Pinpoint the cell where the given text exists, returning its (x, y) midpoint coordinate. 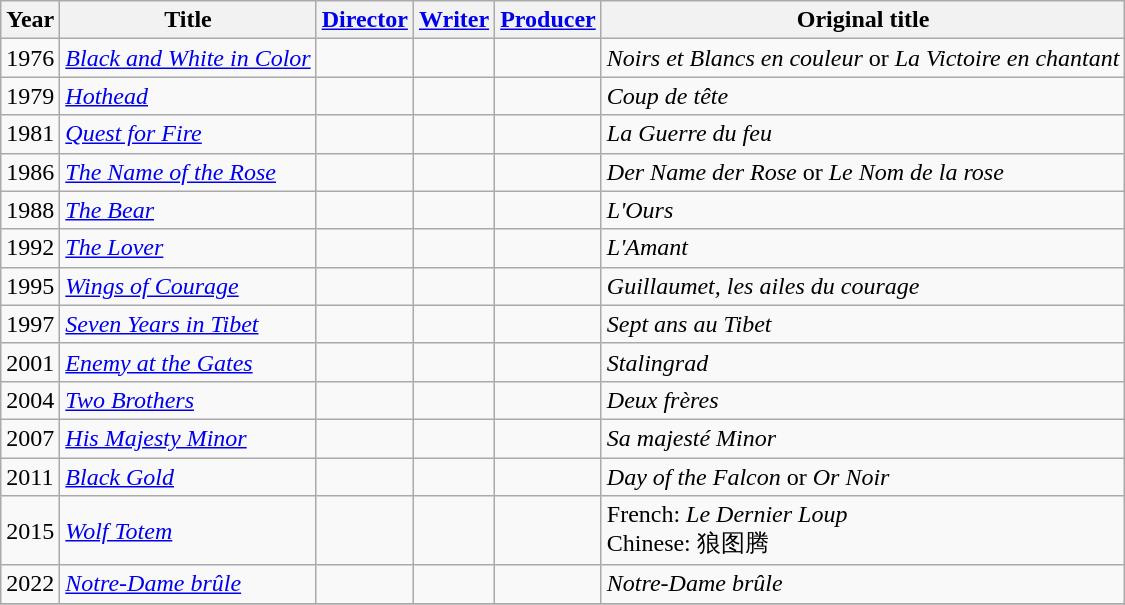
Hothead (188, 96)
Title (188, 20)
Producer (548, 20)
Day of the Falcon or Or Noir (863, 477)
Director (364, 20)
The Bear (188, 210)
Deux frères (863, 400)
2011 (30, 477)
L'Ours (863, 210)
Sept ans au Tibet (863, 324)
2022 (30, 584)
Seven Years in Tibet (188, 324)
1988 (30, 210)
Guillaumet, les ailes du courage (863, 286)
Black Gold (188, 477)
The Lover (188, 248)
2015 (30, 531)
1979 (30, 96)
Enemy at the Gates (188, 362)
Noirs et Blancs en couleur or La Victoire en chantant (863, 58)
2004 (30, 400)
Original title (863, 20)
His Majesty Minor (188, 438)
La Guerre du feu (863, 134)
Year (30, 20)
Quest for Fire (188, 134)
1976 (30, 58)
1992 (30, 248)
Stalingrad (863, 362)
2001 (30, 362)
1986 (30, 172)
Writer (454, 20)
French: Le Dernier LoupChinese: 狼图腾 (863, 531)
1981 (30, 134)
Two Brothers (188, 400)
Wings of Courage (188, 286)
Black and White in Color (188, 58)
L'Amant (863, 248)
1995 (30, 286)
2007 (30, 438)
Wolf Totem (188, 531)
Coup de tête (863, 96)
Der Name der Rose or Le Nom de la rose (863, 172)
The Name of the Rose (188, 172)
Sa majesté Minor (863, 438)
1997 (30, 324)
